Find where the given text appears and provide that cell's center as [x, y] coordinate. 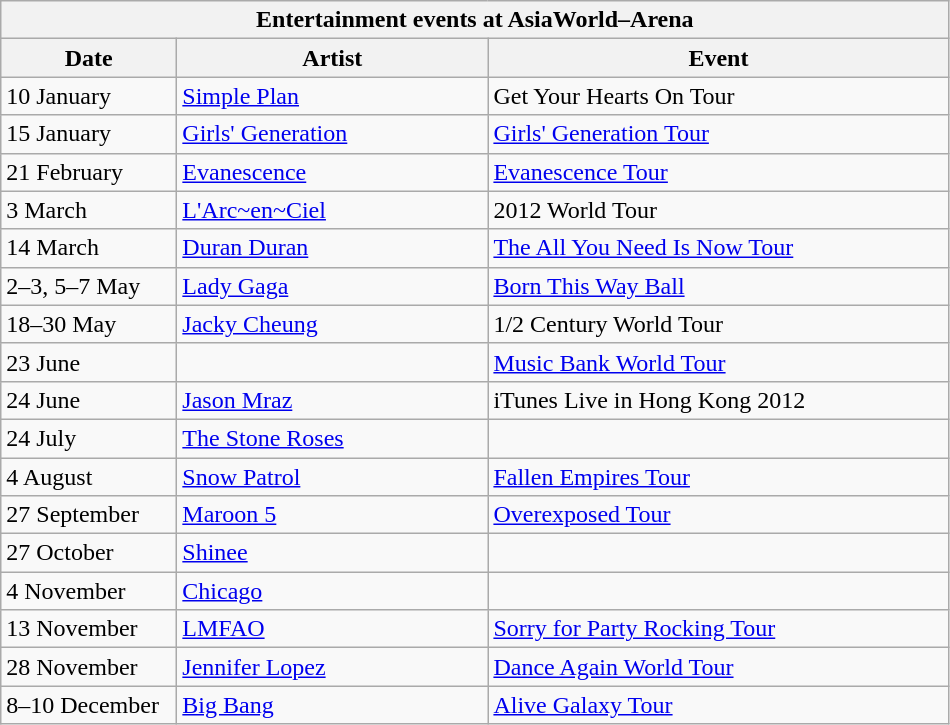
1/2 Century World Tour [718, 324]
The All You Need Is Now Tour [718, 248]
18–30 May [89, 324]
Overexposed Tour [718, 515]
14 March [89, 248]
Dance Again World Tour [718, 667]
27 September [89, 515]
4 August [89, 477]
13 November [89, 629]
Sorry for Party Rocking Tour [718, 629]
Chicago [332, 591]
Shinee [332, 553]
24 July [89, 438]
Maroon 5 [332, 515]
Get Your Hearts On Tour [718, 96]
Simple Plan [332, 96]
Jennifer Lopez [332, 667]
Girls' Generation Tour [718, 134]
Artist [332, 58]
15 January [89, 134]
Music Bank World Tour [718, 362]
10 January [89, 96]
Alive Galaxy Tour [718, 705]
Event [718, 58]
28 November [89, 667]
Big Bang [332, 705]
Evanescence Tour [718, 172]
Born This Way Ball [718, 286]
24 June [89, 400]
21 February [89, 172]
2012 World Tour [718, 210]
Duran Duran [332, 248]
27 October [89, 553]
Jason Mraz [332, 400]
Jacky Cheung [332, 324]
23 June [89, 362]
Snow Patrol [332, 477]
iTunes Live in Hong Kong 2012 [718, 400]
Evanescence [332, 172]
4 November [89, 591]
2–3, 5–7 May [89, 286]
Fallen Empires Tour [718, 477]
Lady Gaga [332, 286]
Entertainment events at AsiaWorld–Arena [475, 20]
LMFAO [332, 629]
8–10 December [89, 705]
The Stone Roses [332, 438]
Girls' Generation [332, 134]
Date [89, 58]
L'Arc~en~Ciel [332, 210]
3 March [89, 210]
